Output the [X, Y] coordinate of the center of the cell containing the given text.  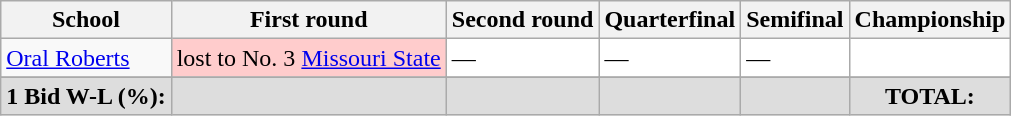
lost to No. 3 Missouri State [308, 58]
Second round [522, 20]
First round [308, 20]
School [86, 20]
Semifinal [795, 20]
Oral Roberts [86, 58]
1 Bid W-L (%): [86, 96]
Quarterfinal [670, 20]
Championship [930, 20]
TOTAL: [930, 96]
